Detect which cell encompasses the target text, then output its (X, Y) center coordinate. 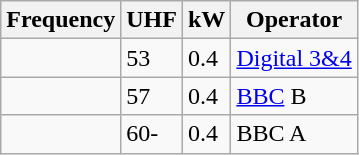
57 (152, 96)
53 (152, 58)
Frequency (61, 20)
BBC A (294, 134)
BBC B (294, 96)
60- (152, 134)
UHF (152, 20)
Digital 3&4 (294, 58)
Operator (294, 20)
kW (206, 20)
